Determine the (X, Y) coordinate at the center of the cell enclosing the given text.  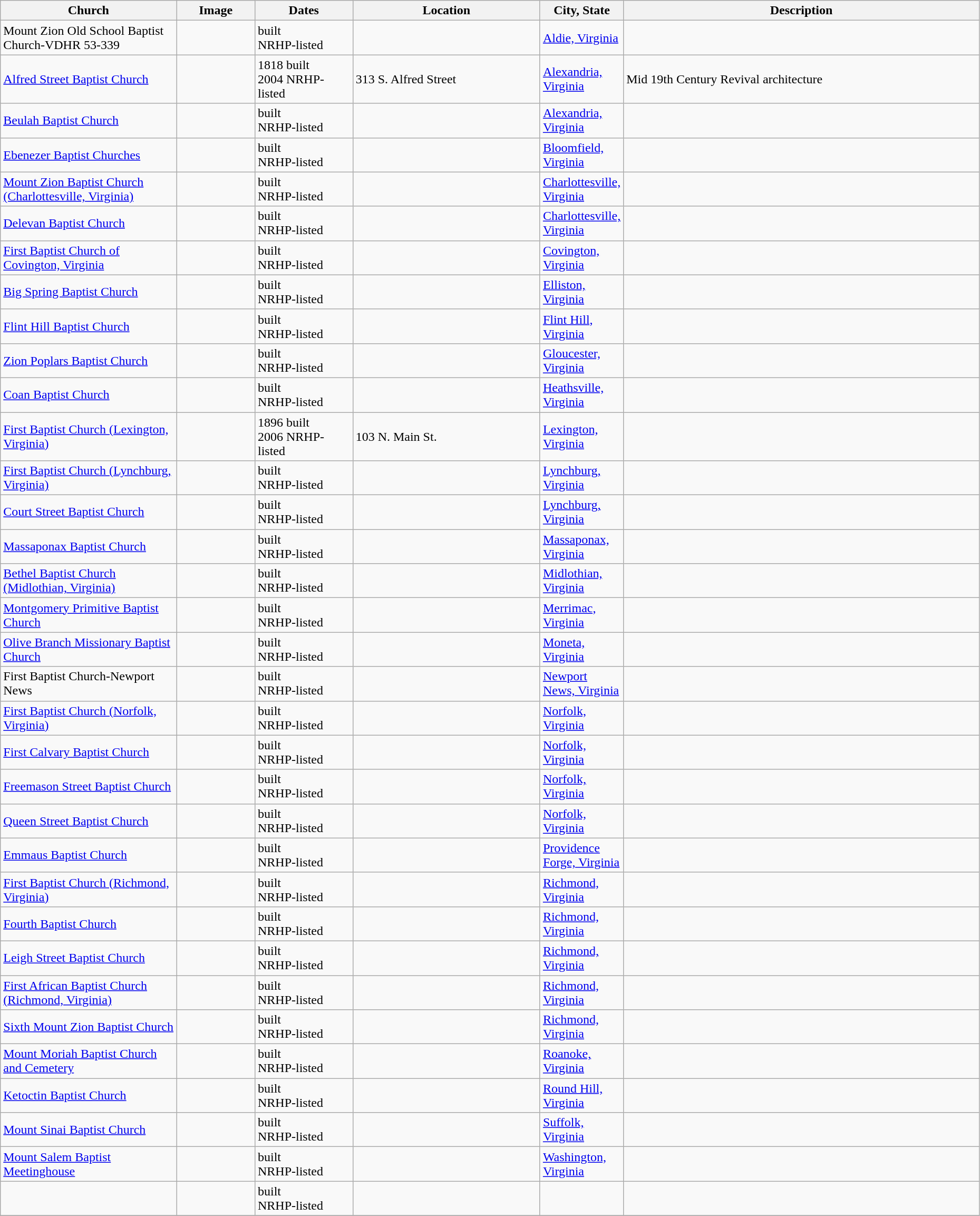
Zion Poplars Baptist Church (89, 361)
Big Spring Baptist Church (89, 292)
First Baptist Church-Newport News (89, 683)
Midlothian, Virginia (581, 581)
Aldie, Virginia (581, 38)
Round Hill, Virginia (581, 1096)
Mount Salem Baptist Meetinghouse (89, 1164)
Suffolk, Virginia (581, 1130)
Mid 19th Century Revival architecture (801, 79)
Image (216, 11)
Bloomfield, Virginia (581, 155)
Elliston, Virginia (581, 292)
Sixth Mount Zion Baptist Church (89, 1027)
Massaponax, Virginia (581, 546)
Roanoke, Virginia (581, 1061)
Mount Sinai Baptist Church (89, 1130)
Mount Zion Old School Baptist Church-VDHR 53-339 (89, 38)
Heathsville, Virginia (581, 394)
Newport News, Virginia (581, 683)
Bethel Baptist Church (Midlothian, Virginia) (89, 581)
Description (801, 11)
103 N. Main St. (446, 437)
Covington, Virginia (581, 257)
Emmaus Baptist Church (89, 855)
Ketoctin Baptist Church (89, 1096)
Beulah Baptist Church (89, 120)
First Baptist Church (Norfolk, Virginia) (89, 718)
City, State (581, 11)
Mount Zion Baptist Church (Charlottesville, Virginia) (89, 189)
Washington, Virginia (581, 1164)
Moneta, Virginia (581, 650)
Olive Branch Missionary Baptist Church (89, 650)
Court Street Baptist Church (89, 513)
First Baptist Church (Richmond, Virginia) (89, 889)
Church (89, 11)
Fourth Baptist Church (89, 924)
Providence Forge, Virginia (581, 855)
Dates (304, 11)
Alfred Street Baptist Church (89, 79)
Coan Baptist Church (89, 394)
Freemason Street Baptist Church (89, 787)
Montgomery Primitive Baptist Church (89, 615)
Delevan Baptist Church (89, 224)
Massaponax Baptist Church (89, 546)
First Baptist Church (Lexington, Virginia) (89, 437)
Location (446, 11)
Queen Street Baptist Church (89, 821)
Leigh Street Baptist Church (89, 958)
1896 built2006 NRHP-listed (304, 437)
First Baptist Church (Lynchburg, Virginia) (89, 478)
First Baptist Church of Covington, Virginia (89, 257)
Gloucester, Virginia (581, 361)
Lexington, Virginia (581, 437)
First Calvary Baptist Church (89, 752)
1818 built2004 NRHP-listed (304, 79)
First African Baptist Church (Richmond, Virginia) (89, 992)
313 S. Alfred Street (446, 79)
Flint Hill, Virginia (581, 326)
Merrimac, Virginia (581, 615)
Flint Hill Baptist Church (89, 326)
Ebenezer Baptist Churches (89, 155)
Mount Moriah Baptist Church and Cemetery (89, 1061)
